Return the (x, y) coordinate for the center point of the cell that contains the specified text.  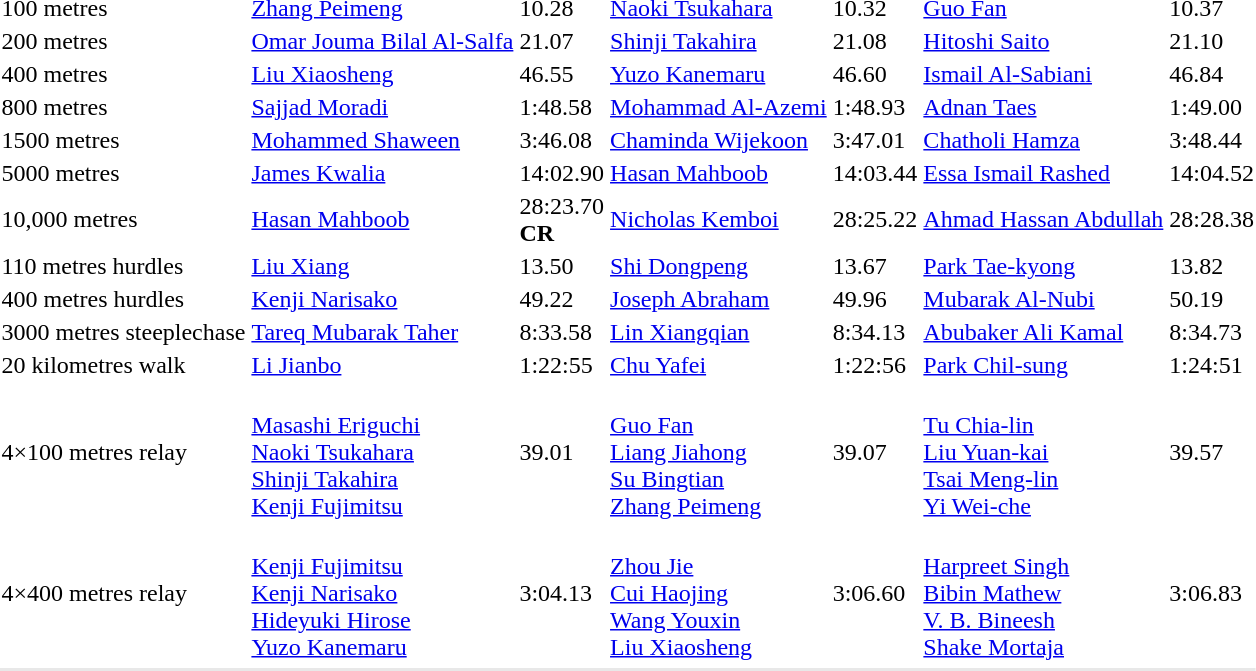
21.08 (875, 41)
28:25.22 (875, 220)
Shi Dongpeng (719, 266)
1:49.00 (1212, 107)
Nicholas Kemboi (719, 220)
49.22 (562, 299)
Lin Xiangqian (719, 332)
Mubarak Al-Nubi (1044, 299)
13.50 (562, 266)
14:02.90 (562, 173)
Zhou JieCui HaojingWang YouxinLiu Xiaosheng (719, 593)
Yuzo Kanemaru (719, 74)
3:46.08 (562, 140)
1:24:51 (1212, 365)
Ahmad Hassan Abdullah (1044, 220)
39.57 (1212, 452)
Joseph Abraham (719, 299)
28:28.38 (1212, 220)
Park Tae-kyong (1044, 266)
20 kilometres walk (124, 365)
Shinji Takahira (719, 41)
110 metres hurdles (124, 266)
5000 metres (124, 173)
50.19 (1212, 299)
3:48.44 (1212, 140)
Park Chil-sung (1044, 365)
James Kwalia (382, 173)
Kenji Narisako (382, 299)
3:06.83 (1212, 593)
200 metres (124, 41)
3000 metres steeplechase (124, 332)
4×400 metres relay (124, 593)
3:04.13 (562, 593)
39.01 (562, 452)
Hitoshi Saito (1044, 41)
3:47.01 (875, 140)
800 metres (124, 107)
Liu Xiang (382, 266)
Chu Yafei (719, 365)
Kenji FujimitsuKenji NarisakoHideyuki HiroseYuzo Kanemaru (382, 593)
Masashi EriguchiNaoki TsukaharaShinji TakahiraKenji Fujimitsu (382, 452)
49.96 (875, 299)
1:22:55 (562, 365)
8:33.58 (562, 332)
28:23.70CR (562, 220)
Li Jianbo (382, 365)
14:04.52 (1212, 173)
46.60 (875, 74)
Ismail Al-Sabiani (1044, 74)
46.55 (562, 74)
14:03.44 (875, 173)
39.07 (875, 452)
1:48.58 (562, 107)
8:34.73 (1212, 332)
21.07 (562, 41)
10,000 metres (124, 220)
Chatholi Hamza (1044, 140)
Omar Jouma Bilal Al-Salfa (382, 41)
400 metres (124, 74)
Liu Xiaosheng (382, 74)
Tu Chia-linLiu Yuan-kaiTsai Meng-linYi Wei-che (1044, 452)
Adnan Taes (1044, 107)
8:34.13 (875, 332)
21.10 (1212, 41)
Mohammad Al-Azemi (719, 107)
Chaminda Wijekoon (719, 140)
Tareq Mubarak Taher (382, 332)
Harpreet SinghBibin MathewV. B. BineeshShake Mortaja (1044, 593)
1:22:56 (875, 365)
4×100 metres relay (124, 452)
13.82 (1212, 266)
Guo FanLiang JiahongSu BingtianZhang Peimeng (719, 452)
46.84 (1212, 74)
Mohammed Shaween (382, 140)
3:06.60 (875, 593)
1500 metres (124, 140)
400 metres hurdles (124, 299)
1:48.93 (875, 107)
Abubaker Ali Kamal (1044, 332)
Sajjad Moradi (382, 107)
Essa Ismail Rashed (1044, 173)
13.67 (875, 266)
